Capture the cell that displays the provided text and extract its [X, Y] central coordinate. 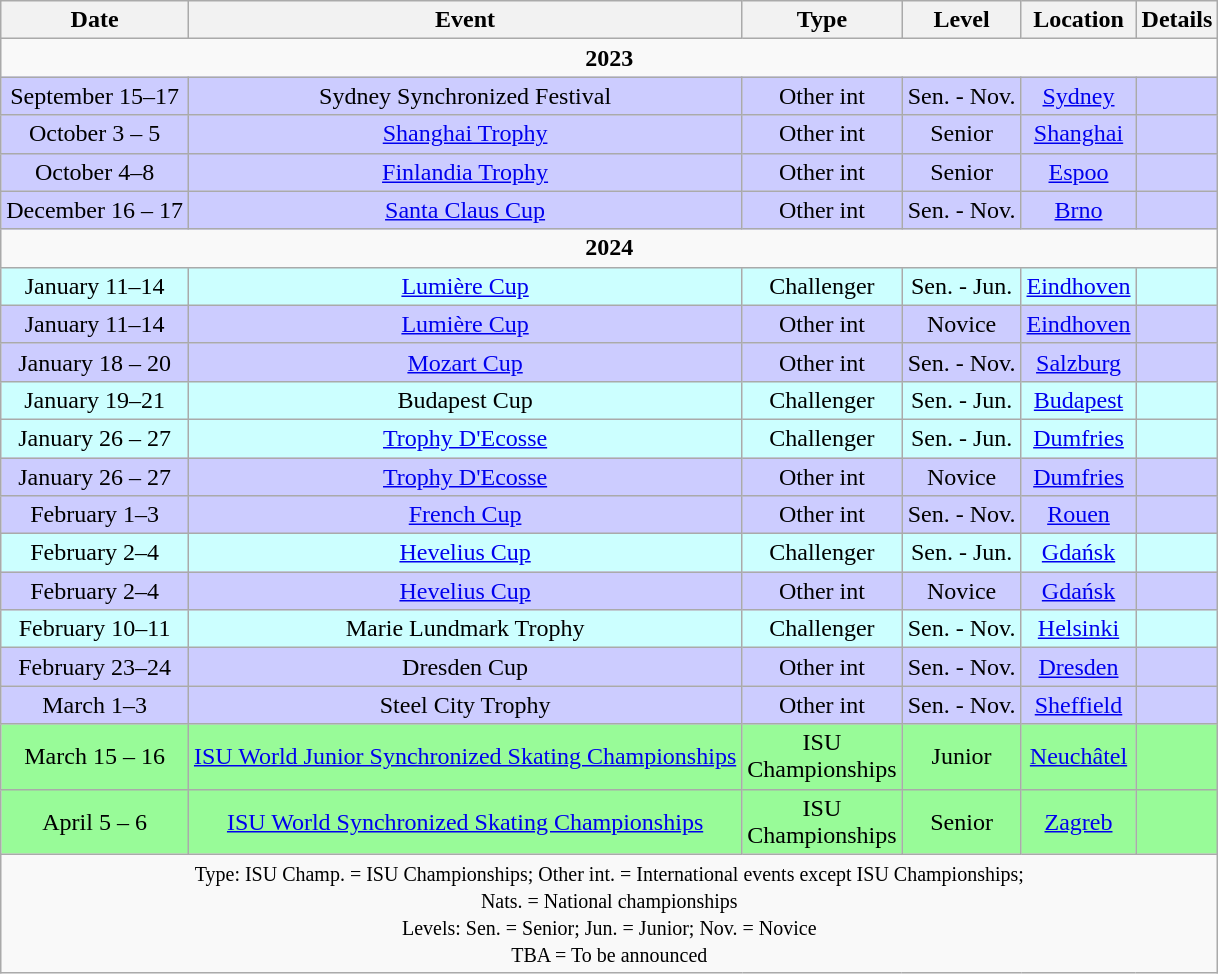
Steel City Trophy [464, 705]
Event [464, 20]
Rouen [1078, 515]
French Cup [464, 515]
Level [962, 20]
Santa Claus Cup [464, 210]
Dresden Cup [464, 667]
Sheffield [1078, 705]
February 10–11 [95, 629]
Marie Lundmark Trophy [464, 629]
December 16 – 17 [95, 210]
Location [1078, 20]
October 3 – 5 [95, 134]
Shanghai Trophy [464, 134]
Neuchâtel [1078, 756]
March 15 – 16 [95, 756]
February 23–24 [95, 667]
Type [822, 20]
Finlandia Trophy [464, 172]
Budapest Cup [464, 400]
Junior [962, 756]
Dresden [1078, 667]
Sydney Synchronized Festival [464, 96]
Espoo [1078, 172]
Details [1177, 20]
Zagreb [1078, 822]
January 19–21 [95, 400]
April 5 – 6 [95, 822]
Salzburg [1078, 362]
ISU World Synchronized Skating Championships [464, 822]
Budapest [1078, 400]
Date [95, 20]
Helsinki [1078, 629]
ISU World Junior Synchronized Skating Championships [464, 756]
September 15–17 [95, 96]
Mozart Cup [464, 362]
October 4–8 [95, 172]
2023 [610, 58]
Sydney [1078, 96]
Brno [1078, 210]
Shanghai [1078, 134]
January 18 – 20 [95, 362]
March 1–3 [95, 705]
2024 [610, 248]
February 1–3 [95, 515]
